For the text-containing cell, return its midpoint in [X, Y] coordinate format. 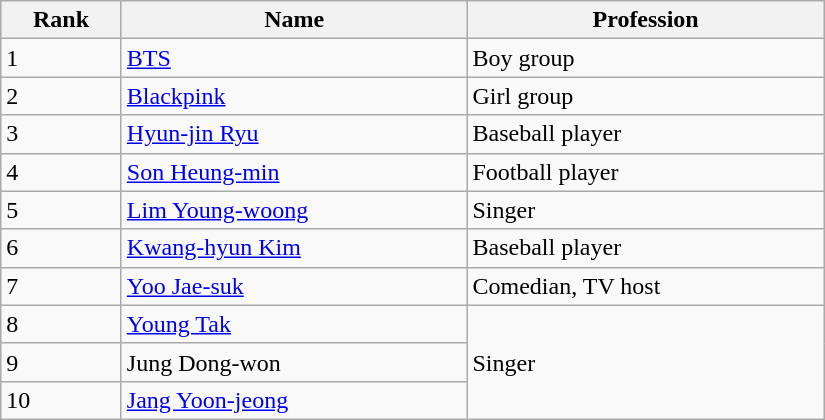
10 [62, 400]
Son Heung-min [294, 172]
Jung Dong-won [294, 362]
5 [62, 210]
Football player [646, 172]
Comedian, TV host [646, 286]
Name [294, 20]
4 [62, 172]
2 [62, 96]
8 [62, 324]
Lim Young-woong [294, 210]
Blackpink [294, 96]
BTS [294, 58]
Yoo Jae-suk [294, 286]
Profession [646, 20]
3 [62, 134]
7 [62, 286]
Young Tak [294, 324]
Kwang-hyun Kim [294, 248]
Rank [62, 20]
Boy group [646, 58]
Hyun-jin Ryu [294, 134]
1 [62, 58]
Jang Yoon-jeong [294, 400]
6 [62, 248]
9 [62, 362]
Girl group [646, 96]
